Output the [X, Y] coordinate of the center of the cell containing the given text.  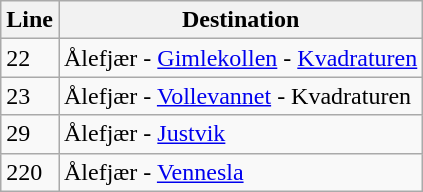
Destination [240, 20]
Ålefjær - Vennesla [240, 172]
Ålefjær - Gimlekollen - Kvadraturen [240, 58]
220 [30, 172]
22 [30, 58]
Line [30, 20]
23 [30, 96]
29 [30, 134]
Ålefjær - Justvik [240, 134]
Ålefjær - Vollevannet - Kvadraturen [240, 96]
